Pinpoint the cell where the given text exists, returning its [X, Y] midpoint coordinate. 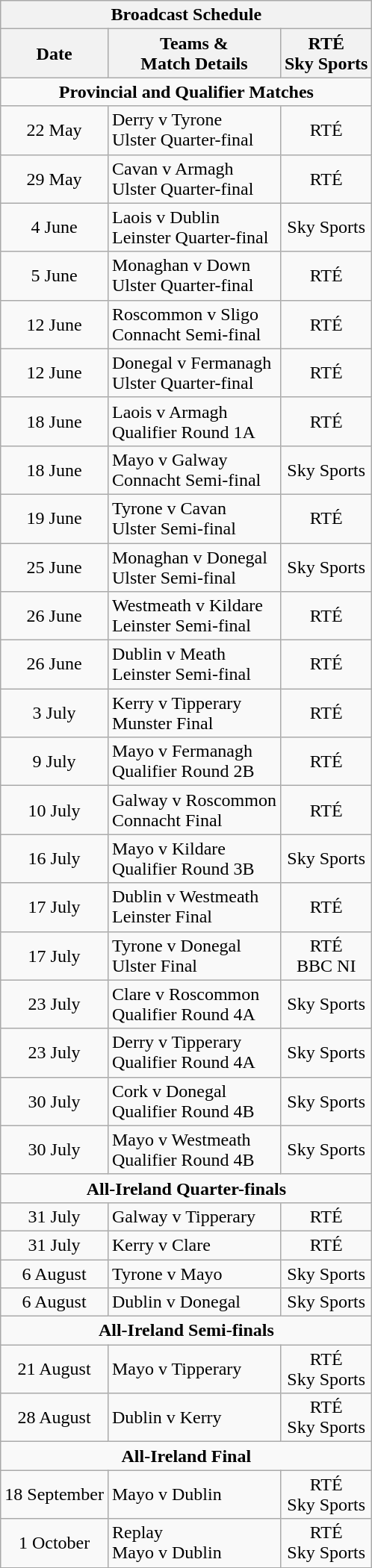
Kerry v Clare [194, 1245]
Broadcast Schedule [187, 15]
Mayo v Dublin [194, 1494]
Westmeath v KildareLeinster Semi-final [194, 616]
Donegal v FermanaghUlster Quarter-final [194, 373]
Date [55, 54]
3 July [55, 713]
Clare v RoscommonQualifier Round 4A [194, 1005]
Tyrone v DonegalUlster Final [194, 955]
All-Ireland Final [187, 1456]
10 July [55, 810]
5 June [55, 276]
Dublin v WestmeathLeinster Final [194, 908]
19 June [55, 518]
Galway v Tipperary [194, 1216]
Mayo v FermanaghQualifier Round 2B [194, 761]
4 June [55, 227]
Derry v TipperaryQualifier Round 4A [194, 1052]
Monaghan v DownUlster Quarter-final [194, 276]
Dublin v Kerry [194, 1418]
Kerry v TipperaryMunster Final [194, 713]
29 May [55, 179]
Cork v DonegalQualifier Round 4B [194, 1102]
Cavan v ArmaghUlster Quarter-final [194, 179]
All-Ireland Semi-finals [187, 1331]
18 September [55, 1494]
9 July [55, 761]
Dublin v Donegal [194, 1302]
28 August [55, 1418]
Laois v DublinLeinster Quarter-final [194, 227]
Mayo v Tipperary [194, 1369]
Derry v TyroneUlster Quarter-final [194, 130]
Mayo v GalwayConnacht Semi-final [194, 470]
Tyrone v Mayo [194, 1274]
Roscommon v SligoConnacht Semi-final [194, 324]
1 October [55, 1543]
25 June [55, 567]
16 July [55, 858]
Provincial and Qualifier Matches [187, 92]
All-Ireland Quarter-finals [187, 1188]
Laois v ArmaghQualifier Round 1A [194, 421]
RTÉ BBC NI [326, 955]
Mayo v WestmeathQualifier Round 4B [194, 1149]
Mayo v KildareQualifier Round 3B [194, 858]
Monaghan v DonegalUlster Semi-final [194, 567]
Dublin v MeathLeinster Semi-final [194, 664]
Tyrone v CavanUlster Semi-final [194, 518]
22 May [55, 130]
ReplayMayo v Dublin [194, 1543]
21 August [55, 1369]
Teams &Match Details [194, 54]
Galway v RoscommonConnacht Final [194, 810]
